Return [x, y] of the center of cell containing provided text 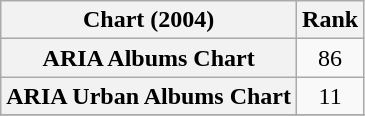
Chart (2004) [149, 20]
Rank [330, 20]
86 [330, 58]
ARIA Albums Chart [149, 58]
ARIA Urban Albums Chart [149, 96]
11 [330, 96]
